For the text-containing cell, return its midpoint in (X, Y) coordinate format. 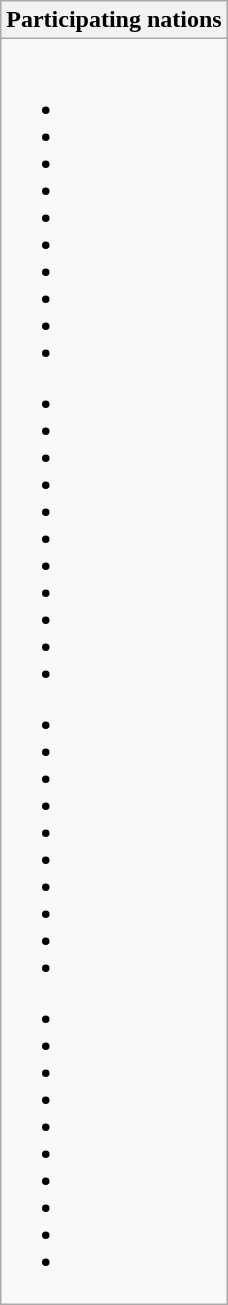
Participating nations (114, 20)
